Pinpoint the cell where the given text exists, returning its (x, y) midpoint coordinate. 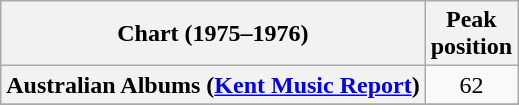
Chart (1975–1976) (213, 34)
Australian Albums (Kent Music Report) (213, 85)
Peakposition (471, 34)
62 (471, 85)
